Detect which cell encompasses the target text, then output its [x, y] center coordinate. 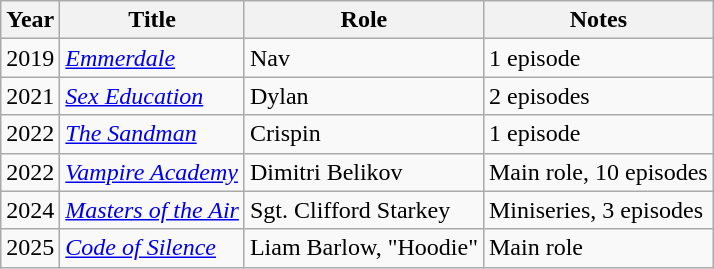
Liam Barlow, "Hoodie" [364, 248]
Code of Silence [152, 248]
Dylan [364, 96]
Role [364, 20]
2019 [30, 58]
Main role, 10 episodes [598, 172]
Main role [598, 248]
The Sandman [152, 134]
Miniseries, 3 episodes [598, 210]
Notes [598, 20]
Masters of the Air [152, 210]
2024 [30, 210]
2 episodes [598, 96]
Sgt. Clifford Starkey [364, 210]
Sex Education [152, 96]
Title [152, 20]
Dimitri Belikov [364, 172]
Emmerdale [152, 58]
Vampire Academy [152, 172]
Nav [364, 58]
2021 [30, 96]
2025 [30, 248]
Crispin [364, 134]
Year [30, 20]
